Find where the given text appears and provide that cell's center as (x, y) coordinate. 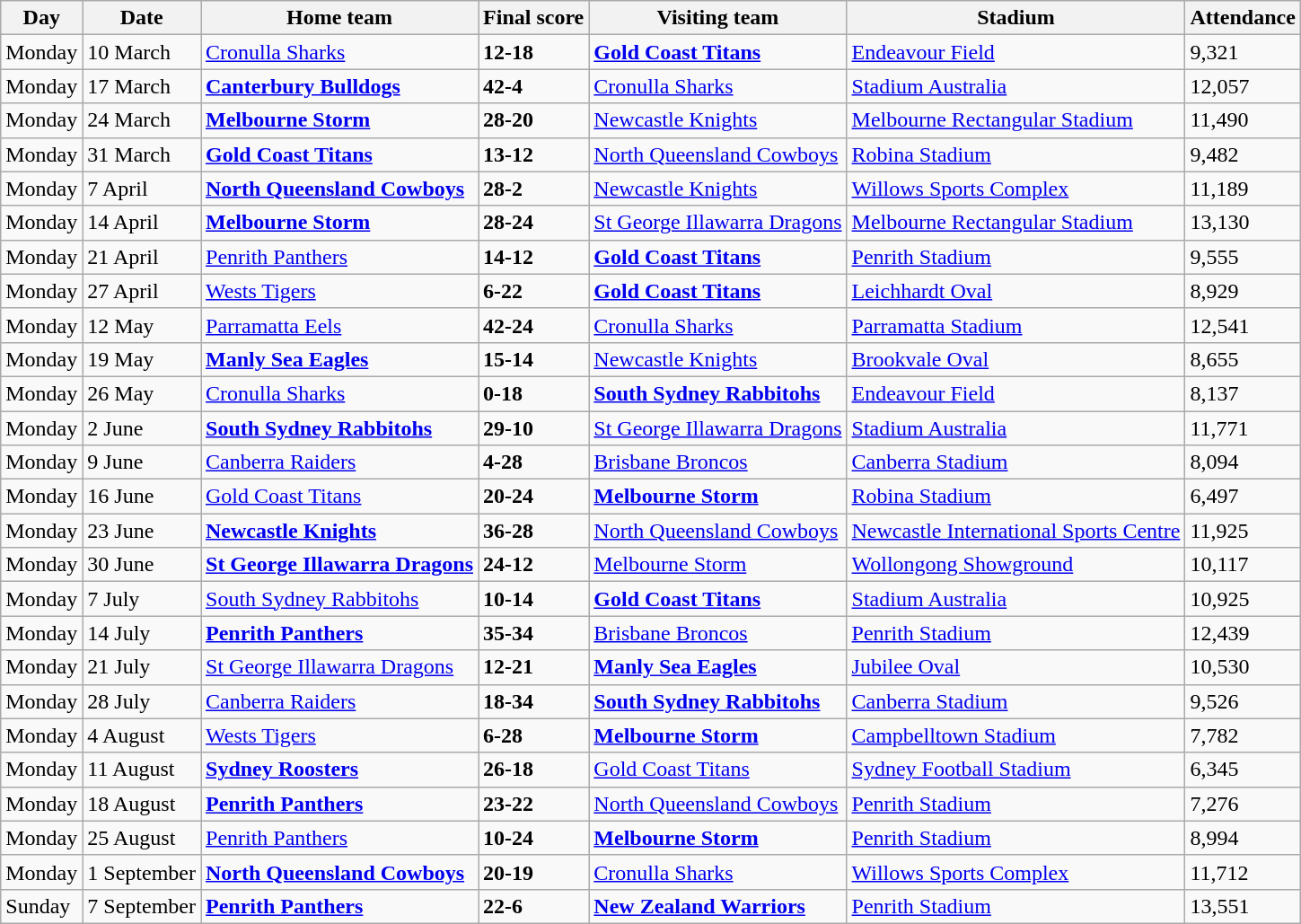
Stadium (1016, 18)
Campbelltown Stadium (1016, 735)
14 April (142, 223)
29-10 (533, 428)
8,094 (1243, 462)
12-18 (533, 52)
9,555 (1243, 257)
10,925 (1243, 599)
13,551 (1243, 906)
17 March (142, 86)
11,490 (1243, 120)
Sydney Football Stadium (1016, 770)
18 August (142, 804)
42-24 (533, 325)
27 April (142, 291)
31 March (142, 154)
7 July (142, 599)
7,782 (1243, 735)
19 May (142, 359)
9 June (142, 462)
Sydney Roosters (339, 770)
36-28 (533, 531)
15-14 (533, 359)
11,189 (1243, 189)
26-18 (533, 770)
20-19 (533, 872)
8,655 (1243, 359)
25 August (142, 838)
28-2 (533, 189)
10-24 (533, 838)
8,994 (1243, 838)
8,929 (1243, 291)
6-22 (533, 291)
10,530 (1243, 667)
1 September (142, 872)
6,497 (1243, 497)
10-14 (533, 599)
6,345 (1243, 770)
28-20 (533, 120)
13-12 (533, 154)
7 April (142, 189)
6-28 (533, 735)
7 September (142, 906)
14 July (142, 633)
10,117 (1243, 565)
12 May (142, 325)
11,712 (1243, 872)
Parramatta Eels (339, 325)
16 June (142, 497)
11,771 (1243, 428)
4 August (142, 735)
26 May (142, 393)
Home team (339, 18)
Date (142, 18)
9,482 (1243, 154)
Day (41, 18)
9,526 (1243, 701)
24 March (142, 120)
28-24 (533, 223)
8,137 (1243, 393)
Leichhardt Oval (1016, 291)
21 July (142, 667)
New Zealand Warriors (718, 906)
13,130 (1243, 223)
0-18 (533, 393)
2 June (142, 428)
Attendance (1243, 18)
21 April (142, 257)
7,276 (1243, 804)
28 July (142, 701)
12,057 (1243, 86)
12,439 (1243, 633)
Final score (533, 18)
Canterbury Bulldogs (339, 86)
4-28 (533, 462)
12-21 (533, 667)
Visiting team (718, 18)
Parramatta Stadium (1016, 325)
Newcastle International Sports Centre (1016, 531)
22-6 (533, 906)
Jubilee Oval (1016, 667)
9,321 (1243, 52)
Wollongong Showground (1016, 565)
24-12 (533, 565)
Brookvale Oval (1016, 359)
11 August (142, 770)
23 June (142, 531)
30 June (142, 565)
35-34 (533, 633)
12,541 (1243, 325)
23-22 (533, 804)
14-12 (533, 257)
11,925 (1243, 531)
42-4 (533, 86)
20-24 (533, 497)
Sunday (41, 906)
18-34 (533, 701)
10 March (142, 52)
